Return [X, Y] of the center of cell containing provided text 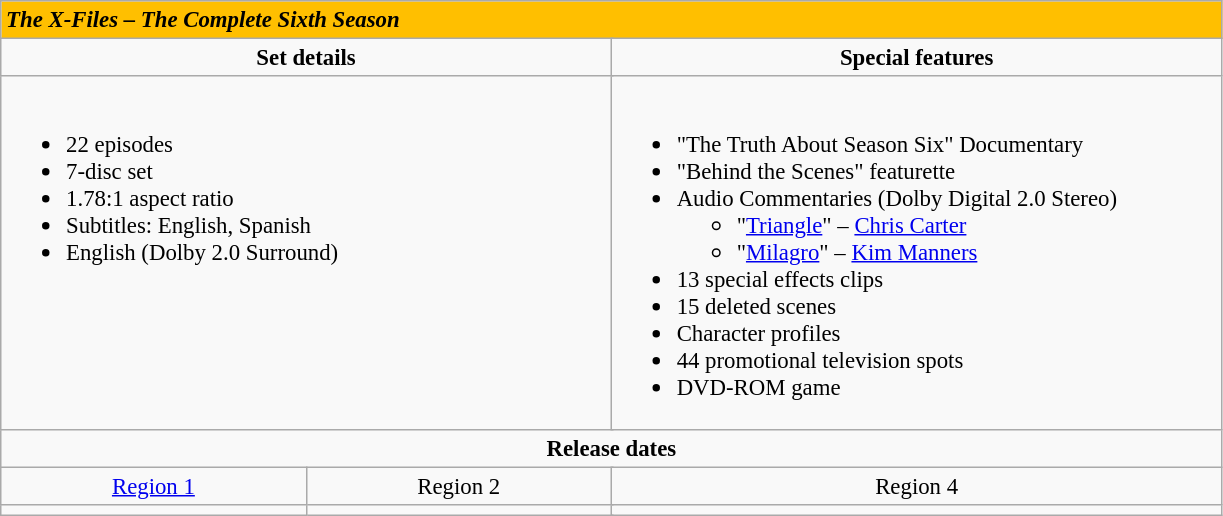
Region 1 [154, 486]
Region 4 [916, 486]
Set details [306, 58]
22 episodes7-disc set1.78:1 aspect ratioSubtitles: English, SpanishEnglish (Dolby 2.0 Surround) [306, 252]
Region 2 [458, 486]
The X-Files – The Complete Sixth Season [612, 20]
Release dates [612, 448]
Special features [916, 58]
